Pinpoint the cell where the given text exists, returning its [x, y] midpoint coordinate. 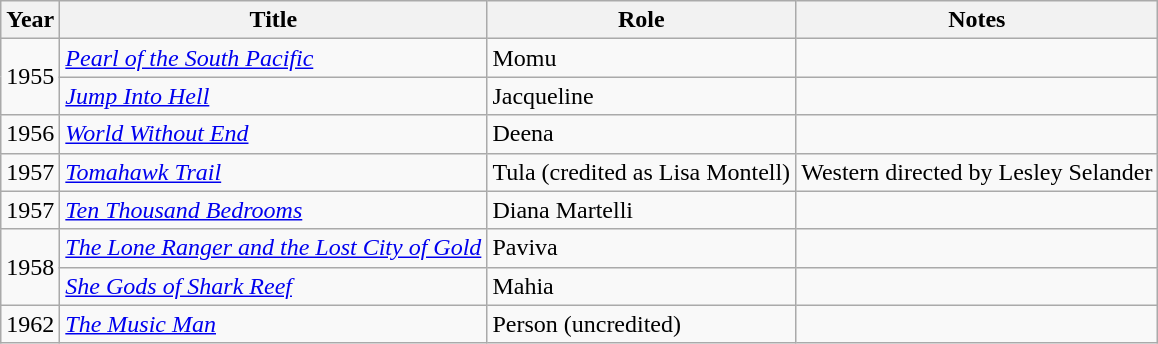
Notes [977, 20]
Pearl of the South Pacific [274, 58]
She Gods of Shark Reef [274, 286]
Person (uncredited) [642, 324]
Year [30, 20]
Ten Thousand Bedrooms [274, 210]
Role [642, 20]
1958 [30, 267]
Diana Martelli [642, 210]
The Music Man [274, 324]
1956 [30, 134]
Paviva [642, 248]
Western directed by Lesley Selander [977, 172]
Momu [642, 58]
1955 [30, 77]
Deena [642, 134]
Tula (credited as Lisa Montell) [642, 172]
World Without End [274, 134]
Tomahawk Trail [274, 172]
1962 [30, 324]
Mahia [642, 286]
Jacqueline [642, 96]
Jump Into Hell [274, 96]
The Lone Ranger and the Lost City of Gold [274, 248]
Title [274, 20]
